Return the [x, y] coordinate for the center point of the cell that contains the specified text.  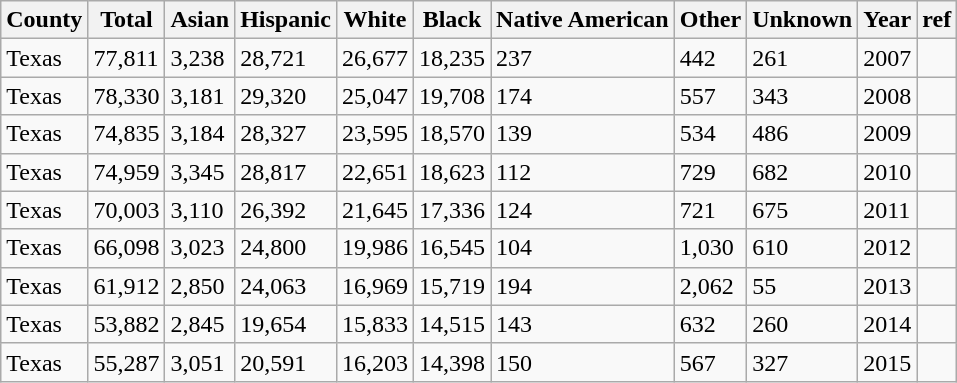
3,184 [200, 134]
2,850 [200, 286]
28,817 [286, 172]
721 [710, 210]
3,238 [200, 58]
2009 [888, 134]
17,336 [452, 210]
26,392 [286, 210]
19,986 [374, 248]
19,708 [452, 96]
26,677 [374, 58]
3,023 [200, 248]
2010 [888, 172]
442 [710, 58]
610 [802, 248]
16,969 [374, 286]
261 [802, 58]
486 [802, 134]
22,651 [374, 172]
78,330 [126, 96]
174 [583, 96]
3,181 [200, 96]
2015 [888, 362]
2011 [888, 210]
534 [710, 134]
124 [583, 210]
729 [710, 172]
66,098 [126, 248]
567 [710, 362]
24,800 [286, 248]
Hispanic [286, 20]
74,835 [126, 134]
104 [583, 248]
2,845 [200, 324]
15,833 [374, 324]
2014 [888, 324]
Black [452, 20]
682 [802, 172]
2013 [888, 286]
21,645 [374, 210]
14,515 [452, 324]
ref [937, 20]
74,959 [126, 172]
53,882 [126, 324]
150 [583, 362]
White [374, 20]
1,030 [710, 248]
632 [710, 324]
19,654 [286, 324]
260 [802, 324]
25,047 [374, 96]
16,545 [452, 248]
343 [802, 96]
15,719 [452, 286]
23,595 [374, 134]
194 [583, 286]
Year [888, 20]
77,811 [126, 58]
20,591 [286, 362]
Asian [200, 20]
Total [126, 20]
Other [710, 20]
County [44, 20]
3,051 [200, 362]
2012 [888, 248]
70,003 [126, 210]
16,203 [374, 362]
Unknown [802, 20]
3,110 [200, 210]
18,235 [452, 58]
2,062 [710, 286]
3,345 [200, 172]
61,912 [126, 286]
24,063 [286, 286]
18,570 [452, 134]
112 [583, 172]
143 [583, 324]
29,320 [286, 96]
14,398 [452, 362]
18,623 [452, 172]
55 [802, 286]
327 [802, 362]
557 [710, 96]
2008 [888, 96]
237 [583, 58]
55,287 [126, 362]
28,327 [286, 134]
Native American [583, 20]
675 [802, 210]
139 [583, 134]
2007 [888, 58]
28,721 [286, 58]
